Search for the cell housing the specified text and yield its (X, Y) center coordinate. 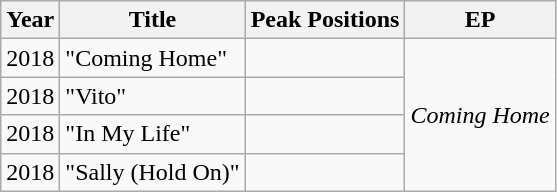
Year (30, 20)
Coming Home (480, 115)
"In My Life" (152, 134)
"Coming Home" (152, 58)
Title (152, 20)
"Sally (Hold On)" (152, 172)
EP (480, 20)
"Vito" (152, 96)
Peak Positions (325, 20)
